Identify which cell holds the provided text, then report its (X, Y) central coordinate. 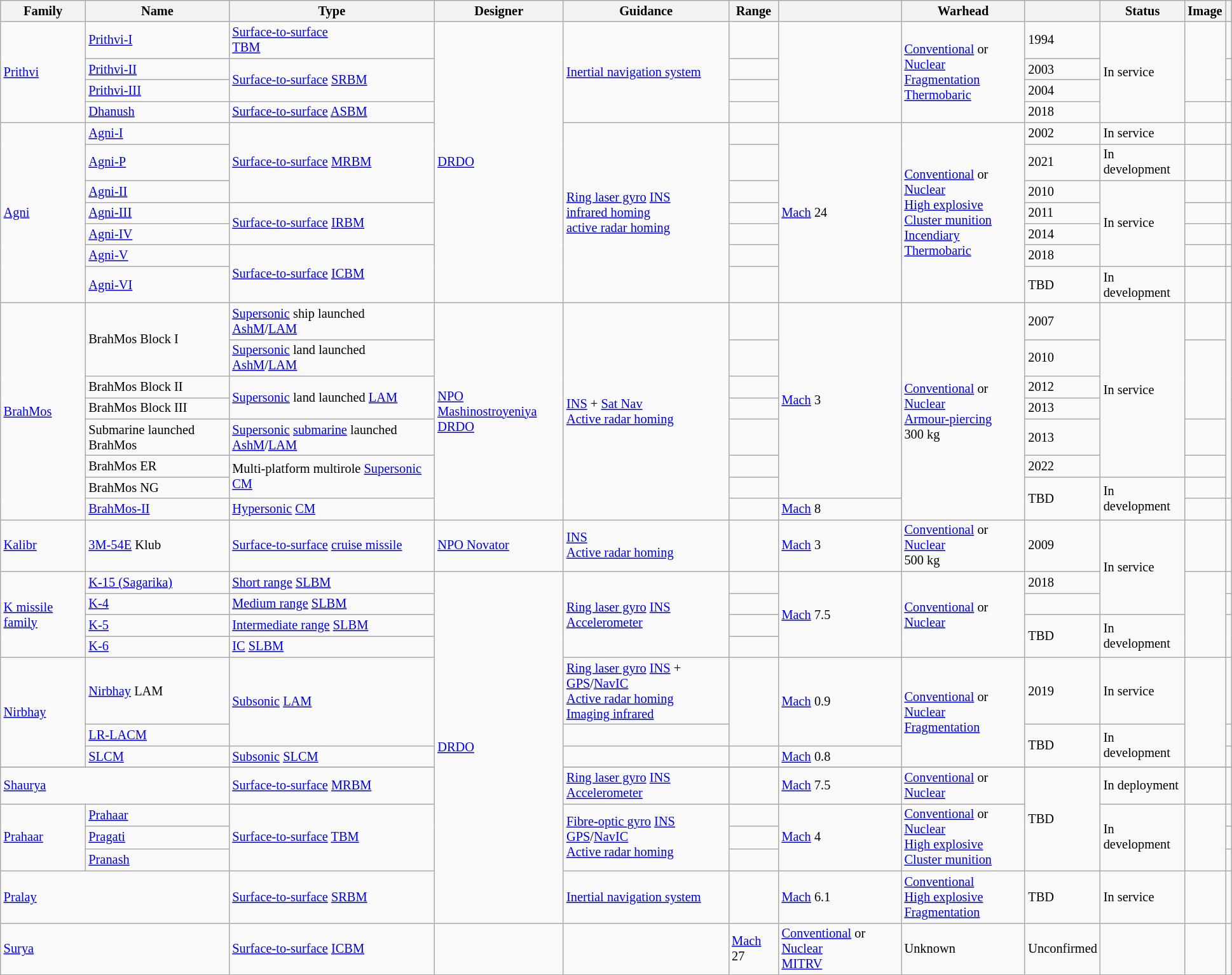
K-6 (157, 646)
BrahMos-II (157, 509)
Agni-II (157, 191)
BrahMos Block III (157, 408)
Agni-I (157, 133)
2007 (1062, 321)
Conventional or Nuclear MITRV (840, 949)
2002 (1062, 133)
Dhanush (157, 112)
K-4 (157, 604)
Supersonic submarine launched AshM/LAM (332, 437)
2014 (1062, 234)
Hypersonic CM (332, 509)
Multi-platform multirole Supersonic CM (332, 477)
Prithvi-II (157, 69)
Conventional or Nuclear High explosive Cluster munition Incendiary Thermobaric (964, 213)
Medium range SLBM (332, 604)
Type (332, 11)
2011 (1062, 213)
Conventional High explosive Fragmentation (964, 897)
Conventional or Nuclear 500 kg (964, 545)
Pralay (115, 897)
K-5 (157, 625)
Name (157, 11)
INS + Sat Nav Active radar homing (646, 411)
2004 (1062, 90)
Guidance (646, 11)
INS Active radar homing (646, 545)
Agni-P (157, 162)
Supersonic ship launched AshM/LAM (332, 321)
Family (43, 11)
Kalibr (43, 545)
2021 (1062, 162)
Warhead (964, 11)
3M-54E Klub (157, 545)
Ring laser gyro INS + GPS/NavIC Active radar homing Imaging infrared (646, 691)
BrahMos Block I (157, 339)
BrahMos ER (157, 466)
Supersonic land launched LAM (332, 398)
NPO Mashinostroyeniya DRDO (498, 411)
BrahMos (43, 411)
Intermediate range SLBM (332, 625)
2022 (1062, 466)
Range (753, 11)
Ring laser gyro INS infrared homing active radar homing (646, 213)
Subsonic SLCM (332, 756)
In deployment (1143, 786)
Prithvi-I (157, 40)
Surface-to-surface ASBM (332, 112)
Mach 0.9 (840, 702)
Designer (498, 11)
Conventional or Nuclear Fragmentation (964, 712)
K-15 (Sagarika) (157, 582)
Surface-to-surface IRBM (332, 224)
Submarine launched BrahMos (157, 437)
LR-LACM (157, 735)
Mach 24 (840, 213)
BrahMos NG (157, 487)
Short range SLBM (332, 582)
Fibre-optic gyro INS GPS/NavIC Active radar homing (646, 837)
Mach 27 (753, 949)
Pranash (157, 859)
Mach 0.8 (840, 756)
Agni-V (157, 256)
BrahMos Block II (157, 387)
Unknown (964, 949)
2019 (1062, 691)
Conventional or Nuclear Armour-piercing 300 kg (964, 411)
Image (1205, 11)
Surface-to-surface cruise missile (332, 545)
Nirbhay (43, 712)
2012 (1062, 387)
Nirbhay LAM (157, 691)
Unconfirmed (1062, 949)
Subsonic LAM (332, 702)
Mach 8 (840, 509)
SLCM (157, 756)
Conventional or Nuclear High explosive Cluster munition (964, 837)
Conventional or Nuclear Fragmentation Thermobaric (964, 72)
Shaurya (115, 786)
Mach 6.1 (840, 897)
2003 (1062, 69)
IC SLBM (332, 646)
Agni-III (157, 213)
Surya (115, 949)
Agni-IV (157, 234)
Status (1143, 11)
Pragati (157, 838)
K missile family (43, 614)
Prithvi-III (157, 90)
1994 (1062, 40)
2009 (1062, 545)
Agni (43, 213)
Prithvi (43, 72)
Mach 4 (840, 837)
NPO Novator (498, 545)
Supersonic land launched AshM/LAM (332, 358)
Agni-VI (157, 285)
